Capture the cell that displays the provided text and extract its [x, y] central coordinate. 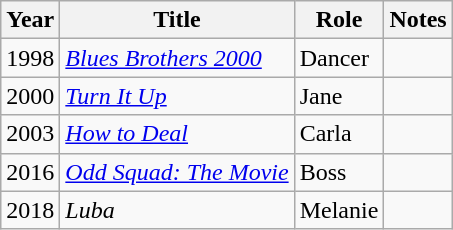
Luba [177, 210]
Carla [339, 134]
How to Deal [177, 134]
2003 [30, 134]
1998 [30, 58]
Role [339, 20]
Melanie [339, 210]
Blues Brothers 2000 [177, 58]
Dancer [339, 58]
2000 [30, 96]
Odd Squad: The Movie [177, 172]
Year [30, 20]
Notes [418, 20]
Jane [339, 96]
Boss [339, 172]
Turn It Up [177, 96]
Title [177, 20]
2018 [30, 210]
2016 [30, 172]
